Scan for the cell matching the given text and deliver its (x, y) coordinate at center. 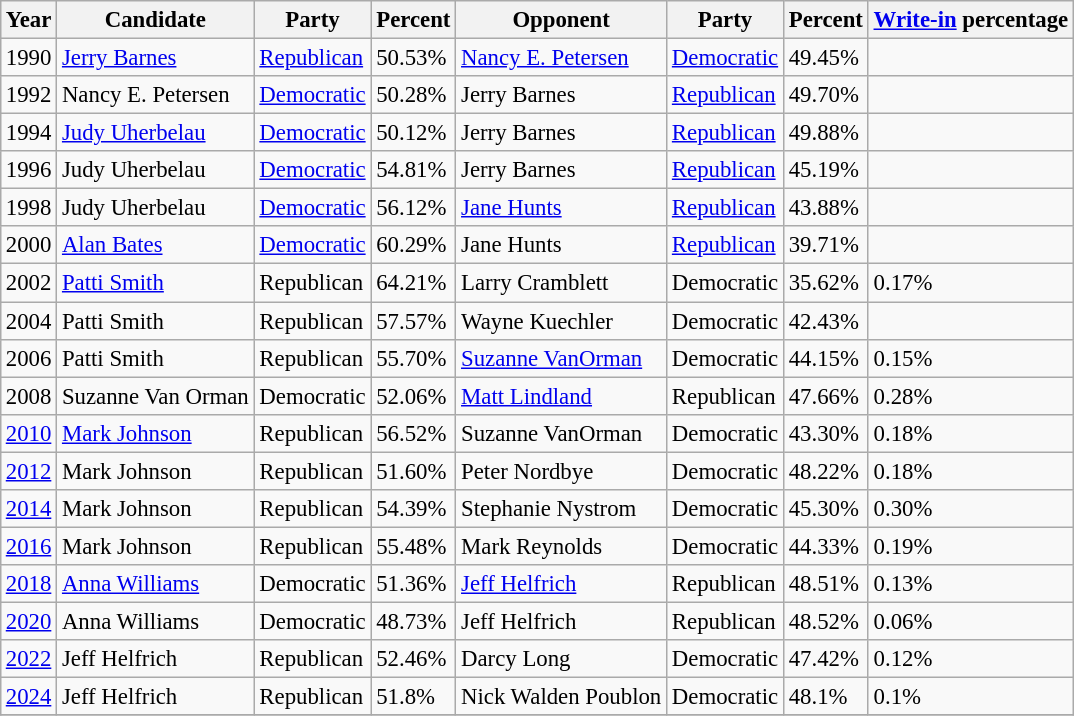
52.06% (414, 396)
64.21% (414, 283)
50.12% (414, 133)
2020 (28, 621)
2014 (28, 508)
2016 (28, 546)
0.12% (970, 659)
0.15% (970, 358)
47.66% (826, 396)
43.88% (826, 208)
0.13% (970, 584)
2012 (28, 471)
48.51% (826, 584)
48.52% (826, 621)
49.45% (826, 57)
52.46% (414, 659)
1996 (28, 170)
56.52% (414, 433)
1990 (28, 57)
48.73% (414, 621)
2008 (28, 396)
Opponent (562, 20)
39.71% (826, 245)
1994 (28, 133)
55.48% (414, 546)
0.19% (970, 546)
54.39% (414, 508)
49.88% (826, 133)
51.8% (414, 696)
2024 (28, 696)
2002 (28, 283)
35.62% (826, 283)
60.29% (414, 245)
Nick Walden Poublon (562, 696)
Mark Reynolds (562, 546)
50.53% (414, 57)
2004 (28, 321)
48.1% (826, 696)
54.81% (414, 170)
Peter Nordbye (562, 471)
48.22% (826, 471)
0.28% (970, 396)
45.19% (826, 170)
0.17% (970, 283)
Alan Bates (156, 245)
2000 (28, 245)
Matt Lindland (562, 396)
1998 (28, 208)
45.30% (826, 508)
2018 (28, 584)
Year (28, 20)
0.06% (970, 621)
Stephanie Nystrom (562, 508)
Write-in percentage (970, 20)
2010 (28, 433)
0.1% (970, 696)
2022 (28, 659)
Candidate (156, 20)
55.70% (414, 358)
50.28% (414, 95)
56.12% (414, 208)
51.60% (414, 471)
57.57% (414, 321)
44.33% (826, 546)
2006 (28, 358)
51.36% (414, 584)
49.70% (826, 95)
1992 (28, 95)
Suzanne Van Orman (156, 396)
0.30% (970, 508)
Wayne Kuechler (562, 321)
43.30% (826, 433)
44.15% (826, 358)
Darcy Long (562, 659)
47.42% (826, 659)
42.43% (826, 321)
Larry Cramblett (562, 283)
